From the cell containing the given text, extract its center point as (x, y) coordinate. 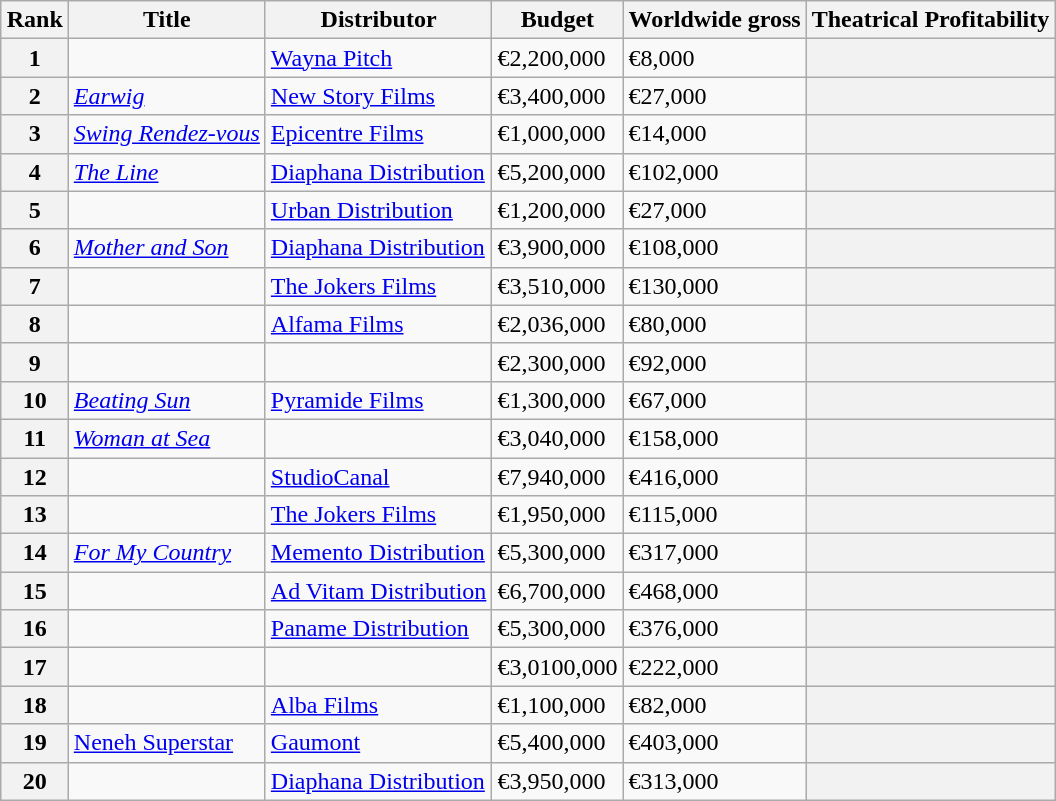
€2,036,000 (558, 324)
€317,000 (714, 553)
18 (34, 705)
€1,200,000 (558, 210)
€6,700,000 (558, 591)
€82,000 (714, 705)
3 (34, 134)
17 (34, 667)
€1,000,000 (558, 134)
6 (34, 248)
Woman at Sea (166, 438)
€376,000 (714, 629)
Mother and Son (166, 248)
Earwig (166, 96)
Ad Vitam Distribution (378, 591)
12 (34, 477)
New Story Films (378, 96)
Paname Distribution (378, 629)
€3,040,000 (558, 438)
€14,000 (714, 134)
Worldwide gross (714, 20)
Distributor (378, 20)
€8,000 (714, 58)
€222,000 (714, 667)
Theatrical Profitability (930, 20)
€1,950,000 (558, 515)
Urban Distribution (378, 210)
8 (34, 324)
Wayna Pitch (378, 58)
€468,000 (714, 591)
11 (34, 438)
Epicentre Films (378, 134)
Swing Rendez-vous (166, 134)
€313,000 (714, 781)
€158,000 (714, 438)
Gaumont (378, 743)
€5,400,000 (558, 743)
1 (34, 58)
€2,300,000 (558, 362)
Memento Distribution (378, 553)
€80,000 (714, 324)
9 (34, 362)
The Line (166, 172)
Alba Films (378, 705)
19 (34, 743)
For My Country (166, 553)
Budget (558, 20)
13 (34, 515)
15 (34, 591)
2 (34, 96)
€2,200,000 (558, 58)
€403,000 (714, 743)
4 (34, 172)
10 (34, 400)
€67,000 (714, 400)
€130,000 (714, 286)
Title (166, 20)
20 (34, 781)
Rank (34, 20)
€3,950,000 (558, 781)
Pyramide Films (378, 400)
€7,940,000 (558, 477)
5 (34, 210)
7 (34, 286)
€416,000 (714, 477)
StudioCanal (378, 477)
€115,000 (714, 515)
€102,000 (714, 172)
€3,0100,000 (558, 667)
Neneh Superstar (166, 743)
16 (34, 629)
€108,000 (714, 248)
14 (34, 553)
€1,100,000 (558, 705)
€3,510,000 (558, 286)
€3,900,000 (558, 248)
Beating Sun (166, 400)
€1,300,000 (558, 400)
€92,000 (714, 362)
€3,400,000 (558, 96)
€5,200,000 (558, 172)
Alfama Films (378, 324)
